Identify which cell holds the provided text, then report its (X, Y) central coordinate. 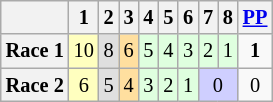
PP (256, 17)
10 (84, 51)
Race 1 (35, 51)
Race 2 (35, 85)
7 (208, 17)
